Return the (X, Y) coordinate for the center point of the cell that contains the specified text.  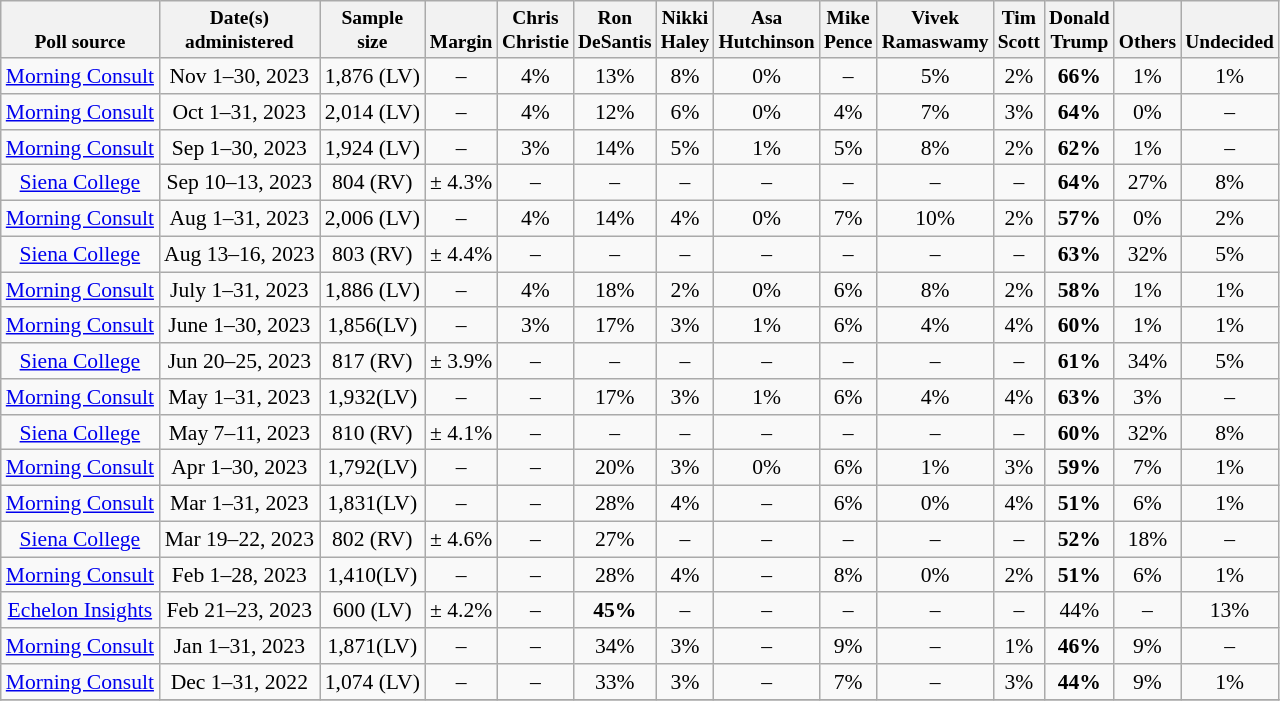
1,932(LV) (372, 397)
MikePence (848, 30)
1,924 (LV) (372, 148)
1,886 (LV) (372, 290)
600 (LV) (372, 611)
Jan 1–31, 2023 (240, 646)
Samplesize (372, 30)
± 4.2% (461, 611)
1,831(LV) (372, 504)
May 7–11, 2023 (240, 433)
RonDeSantis (614, 30)
Feb 1–28, 2023 (240, 575)
20% (614, 468)
Undecided (1230, 30)
Feb 21–23, 2023 (240, 611)
May 1–31, 2023 (240, 397)
804 (RV) (372, 183)
± 4.3% (461, 183)
NikkiHaley (685, 30)
58% (1079, 290)
1,074 (LV) (372, 682)
802 (RV) (372, 540)
DonaldTrump (1079, 30)
± 3.9% (461, 361)
52% (1079, 540)
2,014 (LV) (372, 112)
Poll source (80, 30)
Aug 13–16, 2023 (240, 254)
59% (1079, 468)
Oct 1–31, 2023 (240, 112)
1,410(LV) (372, 575)
57% (1079, 219)
Nov 1–30, 2023 (240, 76)
1,792(LV) (372, 468)
± 4.4% (461, 254)
Date(s)administered (240, 30)
Others (1147, 30)
July 1–31, 2023 (240, 290)
Echelon Insights (80, 611)
817 (RV) (372, 361)
46% (1079, 646)
1,856(LV) (372, 326)
Aug 1–31, 2023 (240, 219)
810 (RV) (372, 433)
61% (1079, 361)
TimScott (1018, 30)
VivekRamaswamy (935, 30)
Jun 20–25, 2023 (240, 361)
1,871(LV) (372, 646)
803 (RV) (372, 254)
45% (614, 611)
Apr 1–30, 2023 (240, 468)
Sep 1–30, 2023 (240, 148)
Sep 10–13, 2023 (240, 183)
Mar 1–31, 2023 (240, 504)
10% (935, 219)
1,876 (LV) (372, 76)
Margin (461, 30)
AsaHutchinson (766, 30)
66% (1079, 76)
Mar 19–22, 2023 (240, 540)
± 4.1% (461, 433)
62% (1079, 148)
± 4.6% (461, 540)
Dec 1–31, 2022 (240, 682)
ChrisChristie (535, 30)
33% (614, 682)
12% (614, 112)
2,006 (LV) (372, 219)
June 1–30, 2023 (240, 326)
